Return [X, Y] of the center of cell containing provided text 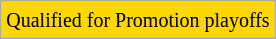
Qualified for Promotion playoffs [138, 20]
